Find where the given text appears and provide that cell's center as (X, Y) coordinate. 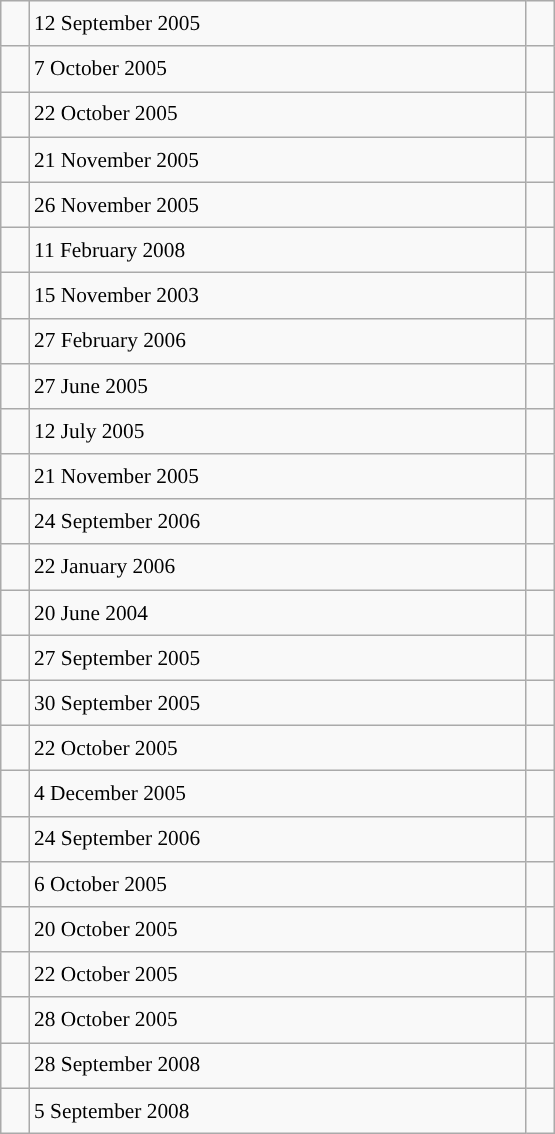
5 September 2008 (278, 1110)
7 October 2005 (278, 68)
20 June 2004 (278, 612)
12 July 2005 (278, 432)
28 September 2008 (278, 1066)
30 September 2005 (278, 702)
12 September 2005 (278, 24)
27 February 2006 (278, 340)
6 October 2005 (278, 884)
15 November 2003 (278, 296)
11 February 2008 (278, 250)
22 January 2006 (278, 566)
28 October 2005 (278, 1020)
26 November 2005 (278, 204)
27 September 2005 (278, 658)
4 December 2005 (278, 794)
20 October 2005 (278, 930)
27 June 2005 (278, 386)
